For the text-containing cell, return its midpoint in [x, y] coordinate format. 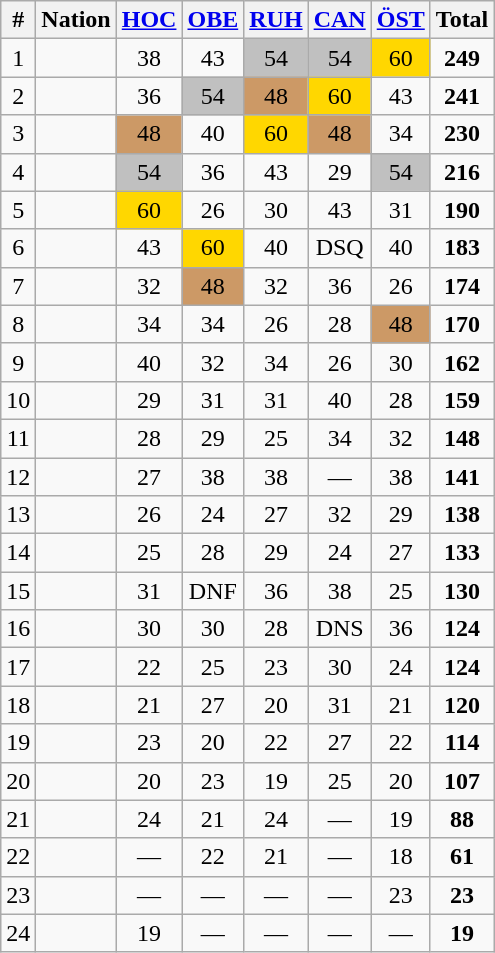
138 [462, 515]
61 [462, 857]
133 [462, 553]
249 [462, 58]
141 [462, 477]
174 [462, 286]
HOC [149, 20]
120 [462, 705]
17 [18, 667]
8 [18, 324]
148 [462, 438]
CAN [340, 20]
RUH [276, 20]
9 [18, 362]
114 [462, 743]
190 [462, 210]
230 [462, 134]
12 [18, 477]
# [18, 20]
2 [18, 96]
ÖST [400, 20]
OBE [213, 20]
3 [18, 134]
241 [462, 96]
16 [18, 629]
170 [462, 324]
15 [18, 591]
162 [462, 362]
130 [462, 591]
216 [462, 172]
1 [18, 58]
11 [18, 438]
10 [18, 400]
Nation [76, 20]
DNS [340, 629]
5 [18, 210]
DSQ [340, 248]
4 [18, 172]
Total [462, 20]
7 [18, 286]
DNF [213, 591]
159 [462, 400]
14 [18, 553]
88 [462, 819]
6 [18, 248]
107 [462, 781]
183 [462, 248]
13 [18, 515]
